Detect which cell encompasses the target text, then output its [X, Y] center coordinate. 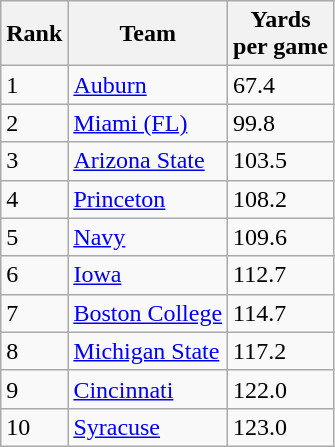
10 [34, 427]
Arizona State [148, 161]
112.7 [281, 275]
Auburn [148, 85]
Rank [34, 34]
108.2 [281, 199]
Team [148, 34]
6 [34, 275]
103.5 [281, 161]
122.0 [281, 389]
9 [34, 389]
3 [34, 161]
8 [34, 351]
Boston College [148, 313]
117.2 [281, 351]
Princeton [148, 199]
114.7 [281, 313]
5 [34, 237]
2 [34, 123]
Cincinnati [148, 389]
123.0 [281, 427]
67.4 [281, 85]
7 [34, 313]
4 [34, 199]
1 [34, 85]
Syracuse [148, 427]
109.6 [281, 237]
Iowa [148, 275]
Navy [148, 237]
Miami (FL) [148, 123]
Michigan State [148, 351]
Yardsper game [281, 34]
99.8 [281, 123]
